Extract the (x, y) coordinate from the center of the cell holding the provided text.  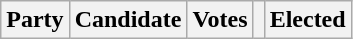
Elected (308, 20)
Party (35, 20)
Candidate (128, 20)
Votes (220, 20)
